Locate the cell with the specified text and output its [x, y] center coordinate. 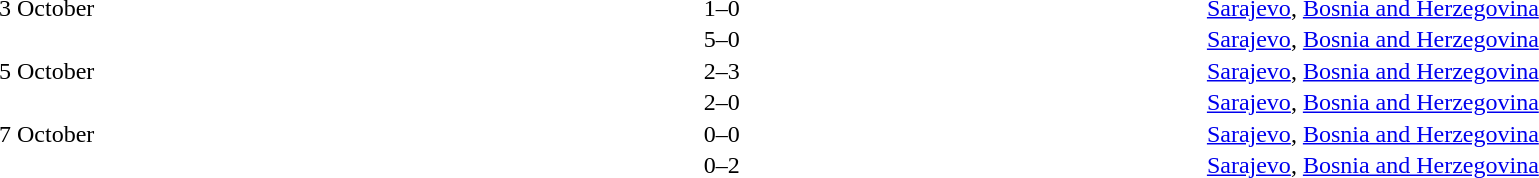
0–0 [722, 134]
2–3 [722, 71]
5–0 [722, 39]
2–0 [722, 103]
